Find where the given text appears and provide that cell's center as (X, Y) coordinate. 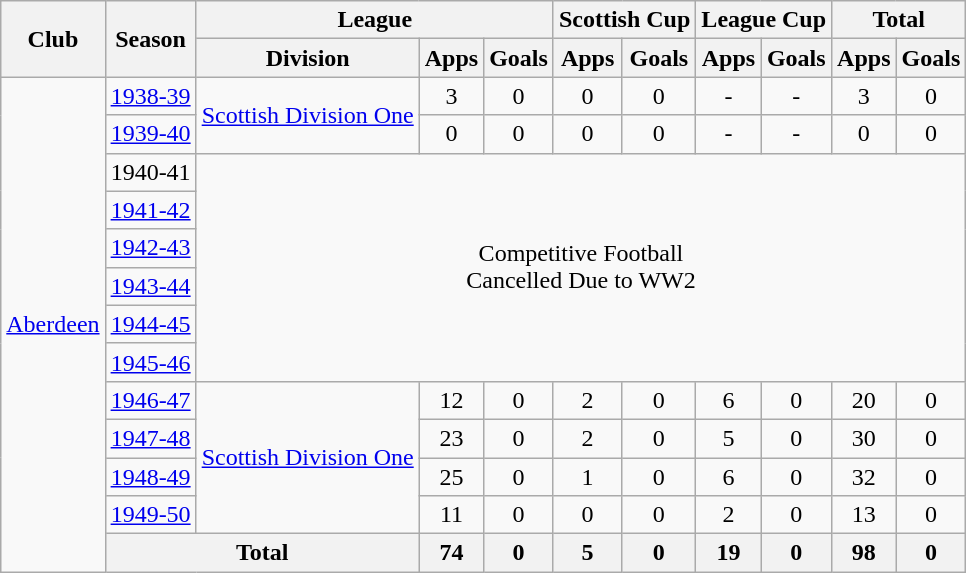
League (374, 20)
Scottish Cup (624, 20)
30 (864, 438)
1940-41 (150, 172)
19 (728, 553)
23 (451, 438)
13 (864, 515)
1948-49 (150, 477)
32 (864, 477)
1939-40 (150, 134)
Competitive FootballCancelled Due to WW2 (581, 267)
12 (451, 400)
1942-43 (150, 248)
1943-44 (150, 286)
1944-45 (150, 324)
1947-48 (150, 438)
25 (451, 477)
74 (451, 553)
Season (150, 39)
League Cup (764, 20)
1945-46 (150, 362)
1946-47 (150, 400)
Division (308, 58)
1949-50 (150, 515)
Aberdeen (53, 324)
11 (451, 515)
1941-42 (150, 210)
Club (53, 39)
20 (864, 400)
98 (864, 553)
1 (587, 477)
1938-39 (150, 96)
